Determine the (X, Y) coordinate at the center of the cell enclosing the given text.  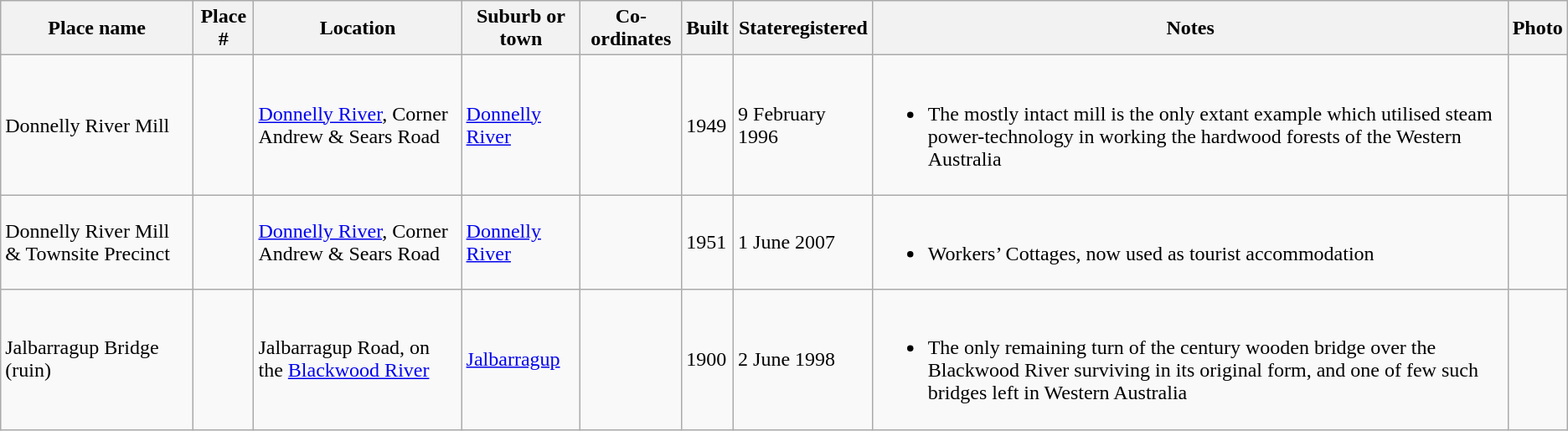
Photo (1538, 28)
Location (358, 28)
Jalbarragup Bridge (ruin) (97, 360)
Workers’ Cottages, now used as tourist accommodation (1190, 243)
1951 (708, 243)
Jalbarragup Road, on the Blackwood River (358, 360)
Built (708, 28)
9 February 1996 (804, 126)
The mostly intact mill is the only extant example which utilised steam power-technology in working the hardwood forests of the Western Australia (1190, 126)
1900 (708, 360)
Donnelly River Mill & Townsite Precinct (97, 243)
Suburb or town (521, 28)
Place # (224, 28)
Co-ordinates (632, 28)
Donnelly River Mill (97, 126)
1 June 2007 (804, 243)
Notes (1190, 28)
Place name (97, 28)
Stateregistered (804, 28)
Jalbarragup (521, 360)
1949 (708, 126)
2 June 1998 (804, 360)
